Determine the (x, y) coordinate at the center of the cell enclosing the given text.  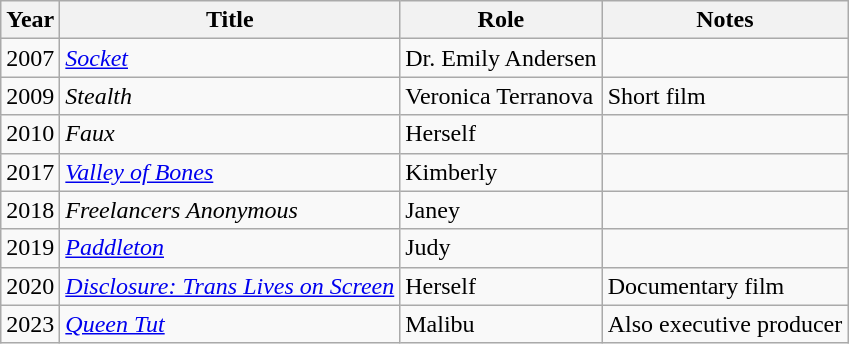
Year (30, 20)
Kimberly (501, 172)
2010 (30, 134)
Socket (230, 58)
Janey (501, 210)
Notes (725, 20)
2019 (30, 248)
2009 (30, 96)
Documentary film (725, 286)
Faux (230, 134)
Judy (501, 248)
Also executive producer (725, 324)
Role (501, 20)
Veronica Terranova (501, 96)
2023 (30, 324)
Stealth (230, 96)
Valley of Bones (230, 172)
Malibu (501, 324)
2007 (30, 58)
Dr. Emily Andersen (501, 58)
2020 (30, 286)
Queen Tut (230, 324)
Short film (725, 96)
Title (230, 20)
Freelancers Anonymous (230, 210)
Paddleton (230, 248)
2017 (30, 172)
2018 (30, 210)
Disclosure: Trans Lives on Screen (230, 286)
